Capture the cell that displays the provided text and extract its (X, Y) central coordinate. 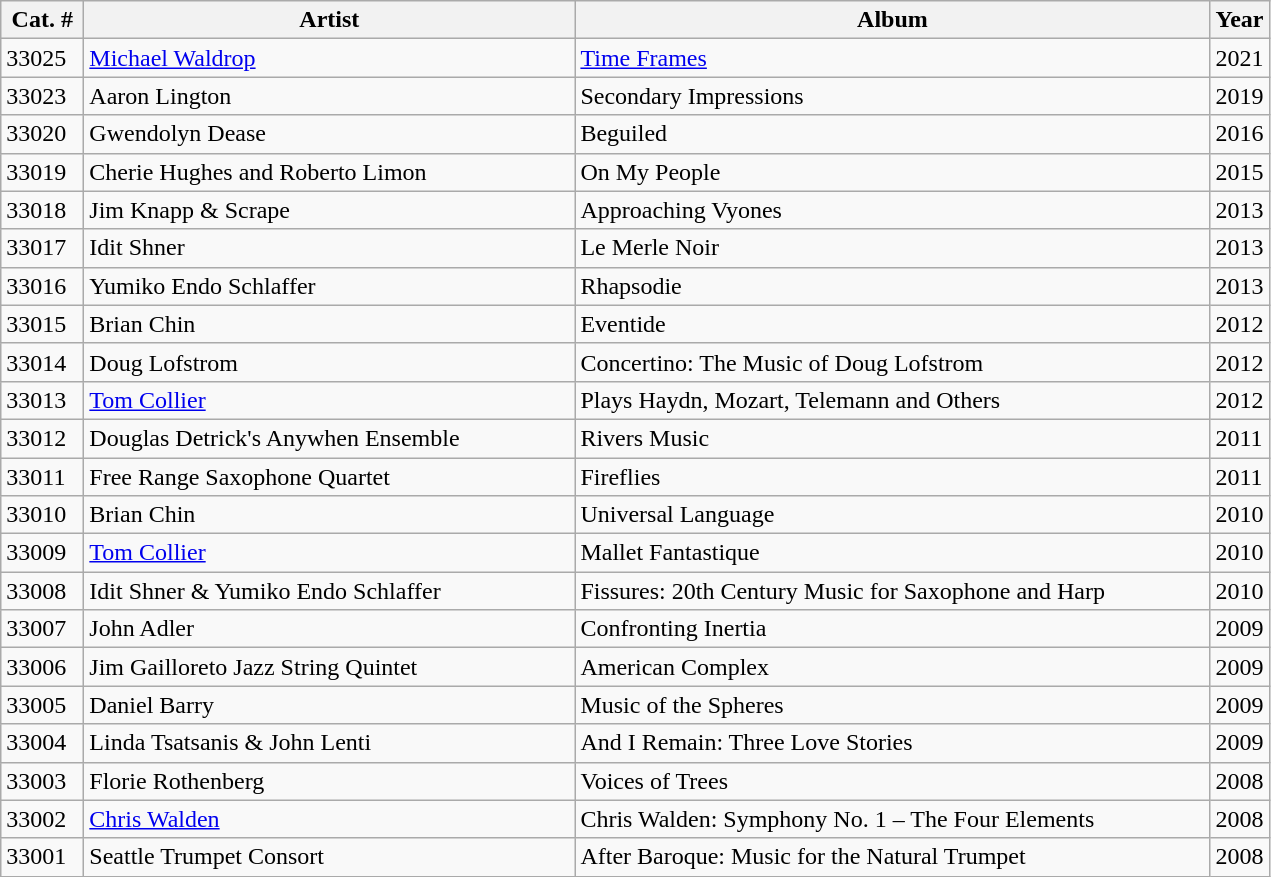
Idit Shner (330, 248)
Chris Walden: Symphony No. 1 – The Four Elements (892, 819)
Aaron Lington (330, 96)
33011 (42, 477)
Voices of Trees (892, 781)
Album (892, 20)
Linda Tsatsanis & John Lenti (330, 743)
Michael Waldrop (330, 58)
33019 (42, 172)
Artist (330, 20)
Beguiled (892, 134)
Fireflies (892, 477)
Gwendolyn Dease (330, 134)
33010 (42, 515)
Mallet Fantastique (892, 553)
33013 (42, 400)
33012 (42, 438)
Time Frames (892, 58)
Universal Language (892, 515)
33009 (42, 553)
Jim Gailloreto Jazz String Quintet (330, 667)
33006 (42, 667)
Free Range Saxophone Quartet (330, 477)
33017 (42, 248)
33008 (42, 591)
Rhapsodie (892, 286)
On My People (892, 172)
Plays Haydn, Mozart, Telemann and Others (892, 400)
Chris Walden (330, 819)
2015 (1240, 172)
33015 (42, 324)
33014 (42, 362)
Rivers Music (892, 438)
Concertino: The Music of Doug Lofstrom (892, 362)
Music of the Spheres (892, 705)
Confronting Inertia (892, 629)
Douglas Detrick's Anywhen Ensemble (330, 438)
33020 (42, 134)
Fissures: 20th Century Music for Saxophone and Harp (892, 591)
Jim Knapp & Scrape (330, 210)
John Adler (330, 629)
After Baroque: Music for the Natural Trumpet (892, 857)
33005 (42, 705)
Seattle Trumpet Consort (330, 857)
Approaching Vyones (892, 210)
33007 (42, 629)
Cherie Hughes and Roberto Limon (330, 172)
2021 (1240, 58)
Le Merle Noir (892, 248)
Secondary Impressions (892, 96)
33004 (42, 743)
33002 (42, 819)
33025 (42, 58)
Cat. # (42, 20)
Daniel Barry (330, 705)
Year (1240, 20)
Florie Rothenberg (330, 781)
33001 (42, 857)
33018 (42, 210)
33023 (42, 96)
Idit Shner & Yumiko Endo Schlaffer (330, 591)
Yumiko Endo Schlaffer (330, 286)
33003 (42, 781)
Doug Lofstrom (330, 362)
And I Remain: Three Love Stories (892, 743)
33016 (42, 286)
American Complex (892, 667)
2019 (1240, 96)
Eventide (892, 324)
2016 (1240, 134)
